Capture the cell that displays the provided text and extract its [x, y] central coordinate. 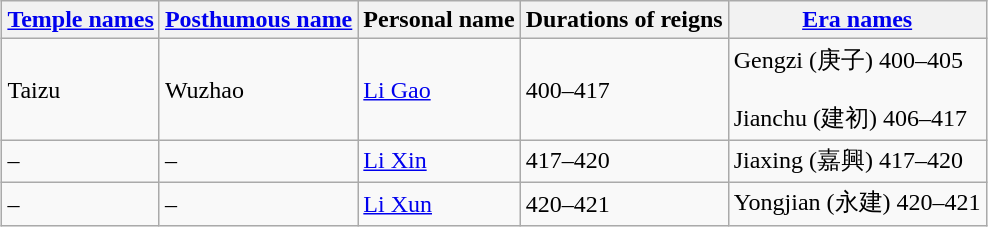
417–420 [624, 162]
Li Xin [439, 162]
Jiaxing (嘉興) 417–420 [857, 162]
Temple names [81, 20]
Gengzi (庚子) 400–405Jianchu (建初) 406–417 [857, 90]
400–417 [624, 90]
Durations of reigns [624, 20]
Era names [857, 20]
Li Gao [439, 90]
Wuzhao [258, 90]
Yongjian (永建) 420–421 [857, 204]
Taizu [81, 90]
Li Xun [439, 204]
420–421 [624, 204]
Posthumous name [258, 20]
Personal name [439, 20]
